Detect which cell encompasses the target text, then output its (x, y) center coordinate. 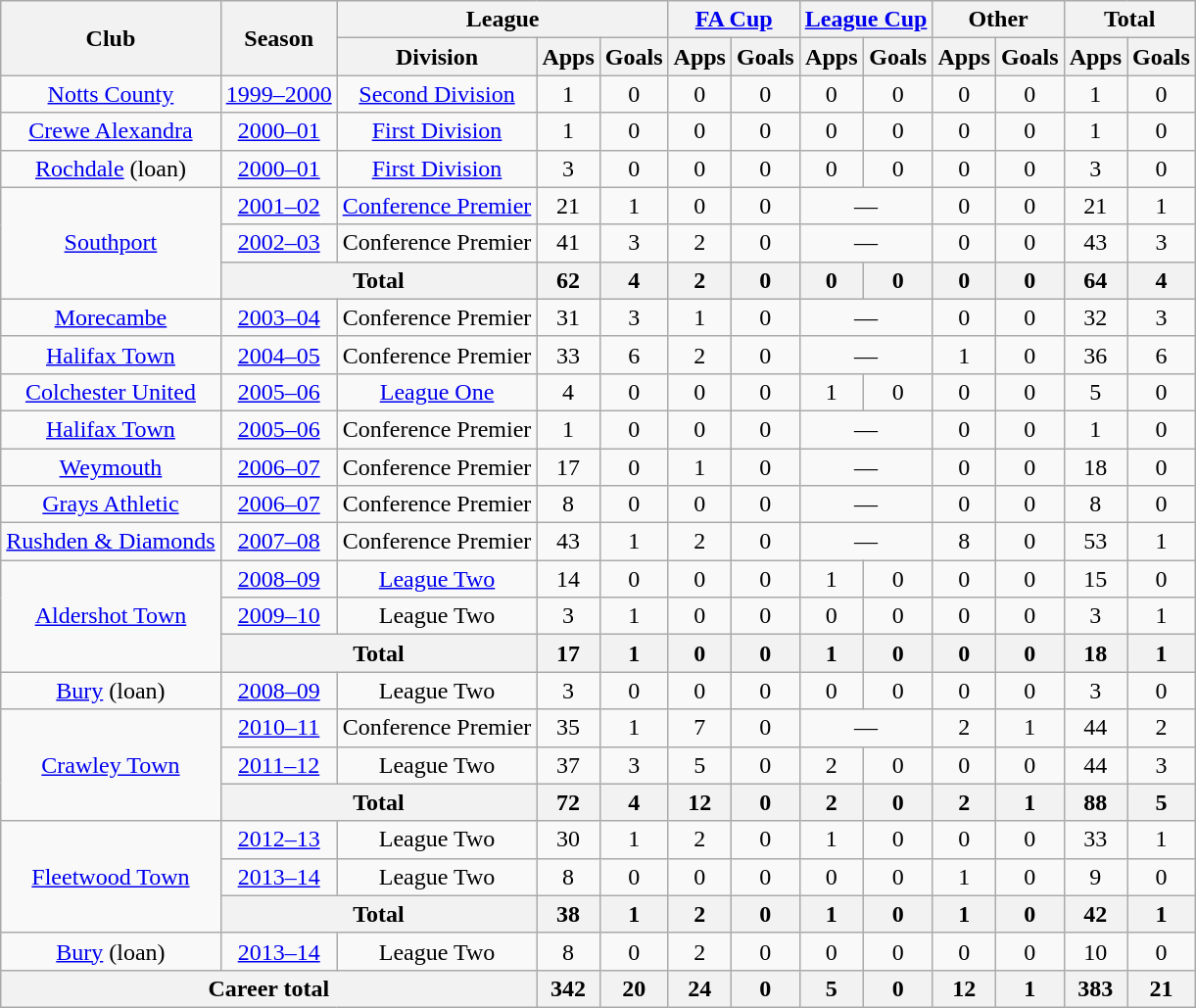
Aldershot Town (111, 616)
Second Division (437, 94)
1999–2000 (278, 94)
League (502, 20)
72 (568, 802)
2002–03 (278, 243)
36 (1095, 355)
7 (699, 728)
64 (1095, 280)
Crawley Town (111, 765)
Crewe Alexandra (111, 131)
9 (1095, 877)
2003–04 (278, 317)
41 (568, 243)
2011–12 (278, 765)
31 (568, 317)
Notts County (111, 94)
20 (634, 988)
10 (1095, 951)
2012–13 (278, 840)
League Cup (866, 20)
2004–05 (278, 355)
24 (699, 988)
Club (111, 38)
Colchester United (111, 392)
38 (568, 914)
15 (1095, 579)
62 (568, 280)
Grays Athletic (111, 504)
88 (1095, 802)
Rochdale (loan) (111, 168)
2010–11 (278, 728)
2001–02 (278, 206)
Season (278, 38)
53 (1095, 542)
Southport (111, 243)
2009–10 (278, 616)
2007–08 (278, 542)
Other (998, 20)
30 (568, 840)
14 (568, 579)
Rushden & Diamonds (111, 542)
342 (568, 988)
Division (437, 57)
Fleetwood Town (111, 877)
Career total (268, 988)
Weymouth (111, 467)
League One (437, 392)
32 (1095, 317)
37 (568, 765)
35 (568, 728)
383 (1095, 988)
42 (1095, 914)
Morecambe (111, 317)
FA Cup (734, 20)
